Detect which cell encompasses the target text, then output its [x, y] center coordinate. 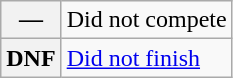
Did not finish [146, 58]
DNF [31, 58]
Did not compete [146, 20]
— [31, 20]
